Identify which cell holds the provided text, then report its [x, y] central coordinate. 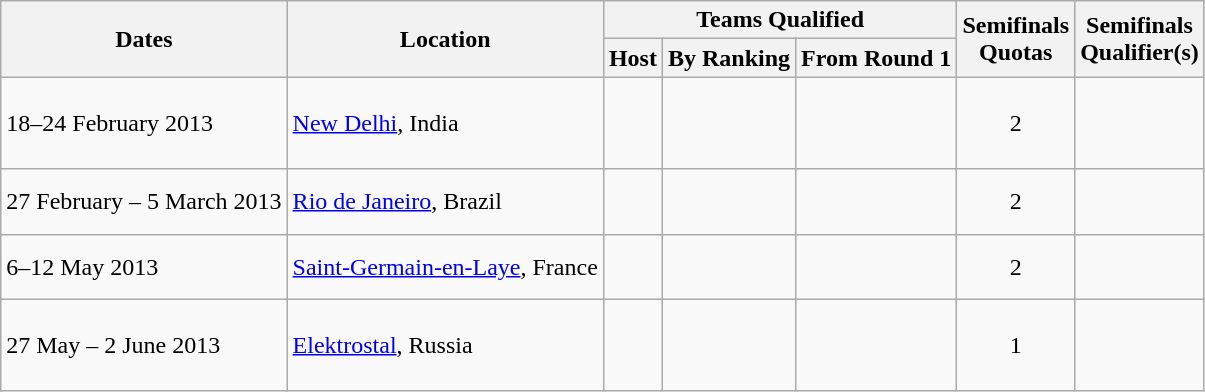
By Ranking [728, 58]
Rio de Janeiro, Brazil [445, 202]
Elektrostal, Russia [445, 345]
27 May – 2 June 2013 [144, 345]
Location [445, 39]
Host [632, 58]
Saint-Germain-en-Laye, France [445, 266]
Teams Qualified [780, 20]
SemifinalsQuotas [1016, 39]
Dates [144, 39]
From Round 1 [876, 58]
1 [1016, 345]
6–12 May 2013 [144, 266]
New Delhi, India [445, 123]
27 February – 5 March 2013 [144, 202]
SemifinalsQualifier(s) [1140, 39]
18–24 February 2013 [144, 123]
